Return the (X, Y) coordinate for the center point of the cell that contains the specified text.  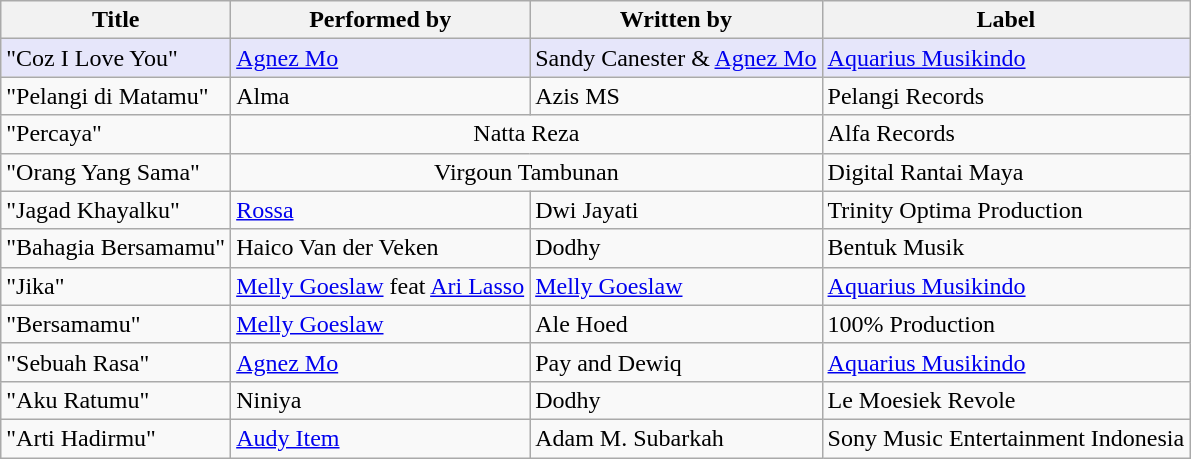
"Percaya" (116, 134)
Performed by (380, 20)
"Orang Yang Sama" (116, 172)
"Coz I Love You" (116, 58)
Pay and Dewiq (676, 362)
Sandy Canester & Agnez Mo (676, 58)
Label (1006, 20)
Audy Item (380, 438)
Melly Goeslaw feat Ari Lasso (380, 286)
"Pelangi di Matamu" (116, 96)
"Jagad Khayalku" (116, 210)
Sony Music Entertainment Indonesia (1006, 438)
Alma (380, 96)
Trinity Optima Production (1006, 210)
"Bersamamu" (116, 324)
Bentuk Musik (1006, 248)
100% Production (1006, 324)
Virgoun Tambunan (526, 172)
Written by (676, 20)
Natta Reza (526, 134)
Dwi Jayati (676, 210)
Alfa Records (1006, 134)
"Jika" (116, 286)
Rossa (380, 210)
"Bahagia Bersamamu" (116, 248)
"Sebuah Rasa" (116, 362)
Adam M. Subarkah (676, 438)
Ale Hoed (676, 324)
Niniya (380, 400)
Digital Rantai Maya (1006, 172)
Title (116, 20)
"Aku Ratumu" (116, 400)
Le Moesiek Revole (1006, 400)
"Arti Hadirmu" (116, 438)
Azis MS (676, 96)
Haico Van der Veken (380, 248)
Pelangi Records (1006, 96)
